Pinpoint the cell where the given text exists, returning its (X, Y) midpoint coordinate. 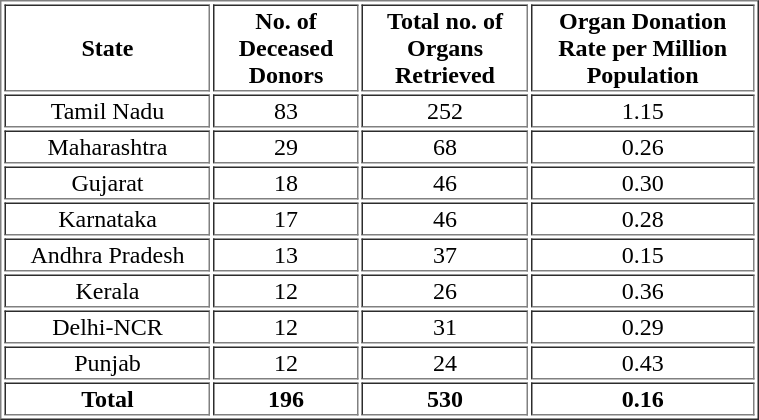
Maharashtra (107, 146)
29 (286, 146)
Gujarat (107, 182)
Andhra Pradesh (107, 254)
Total (107, 398)
State (107, 48)
24 (444, 362)
Total no. of Organs Retrieved (444, 48)
17 (286, 218)
1.15 (642, 110)
0.36 (642, 290)
Delhi-NCR (107, 326)
68 (444, 146)
Punjab (107, 362)
252 (444, 110)
31 (444, 326)
26 (444, 290)
Karnataka (107, 218)
0.28 (642, 218)
Kerala (107, 290)
0.16 (642, 398)
Tamil Nadu (107, 110)
83 (286, 110)
0.29 (642, 326)
13 (286, 254)
0.43 (642, 362)
18 (286, 182)
0.30 (642, 182)
0.26 (642, 146)
530 (444, 398)
196 (286, 398)
No. of Deceased Donors (286, 48)
0.15 (642, 254)
37 (444, 254)
Organ Donation Rate per Million Population (642, 48)
